Identify which cell holds the provided text, then report its (x, y) central coordinate. 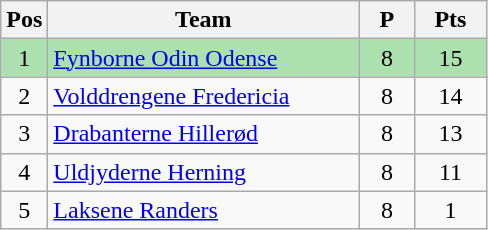
13 (450, 134)
Fynborne Odin Odense (204, 58)
Drabanterne Hillerød (204, 134)
P (387, 20)
Uldjyderne Herning (204, 172)
Laksene Randers (204, 210)
Pos (24, 20)
3 (24, 134)
4 (24, 172)
Team (204, 20)
14 (450, 96)
15 (450, 58)
5 (24, 210)
Pts (450, 20)
11 (450, 172)
2 (24, 96)
Volddrengene Fredericia (204, 96)
